Output the (X, Y) coordinate of the center of the cell containing the given text.  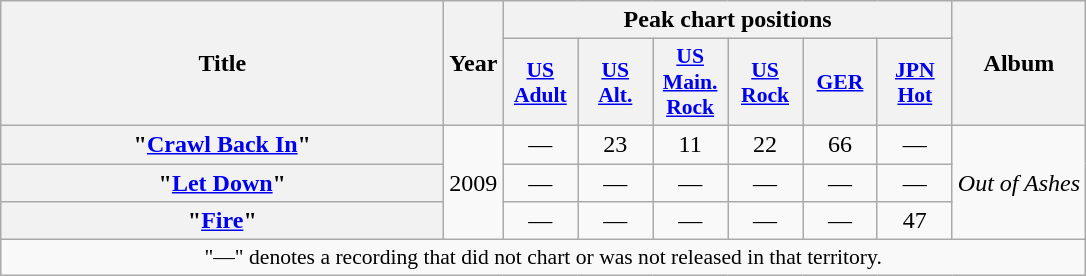
66 (840, 144)
Out of Ashes (1018, 182)
"—" denotes a recording that did not chart or was not released in that territory. (544, 258)
Peak chart positions (728, 20)
Title (222, 64)
Album (1018, 64)
"Crawl Back In" (222, 144)
11 (690, 144)
Year (474, 64)
47 (914, 221)
JPNHot (914, 82)
USAdult (540, 82)
"Let Down" (222, 183)
USAlt. (616, 82)
23 (616, 144)
"Fire" (222, 221)
USRock (766, 82)
GER (840, 82)
USMain. Rock (690, 82)
2009 (474, 182)
22 (766, 144)
